Search for the cell housing the specified text and yield its (x, y) center coordinate. 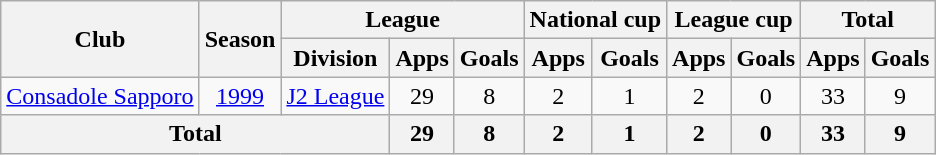
Season (240, 39)
League cup (734, 20)
League (402, 20)
1999 (240, 96)
Division (336, 58)
National cup (595, 20)
J2 League (336, 96)
Club (100, 39)
Consadole Sapporo (100, 96)
